Return the (x, y) coordinate for the center point of the cell that contains the specified text.  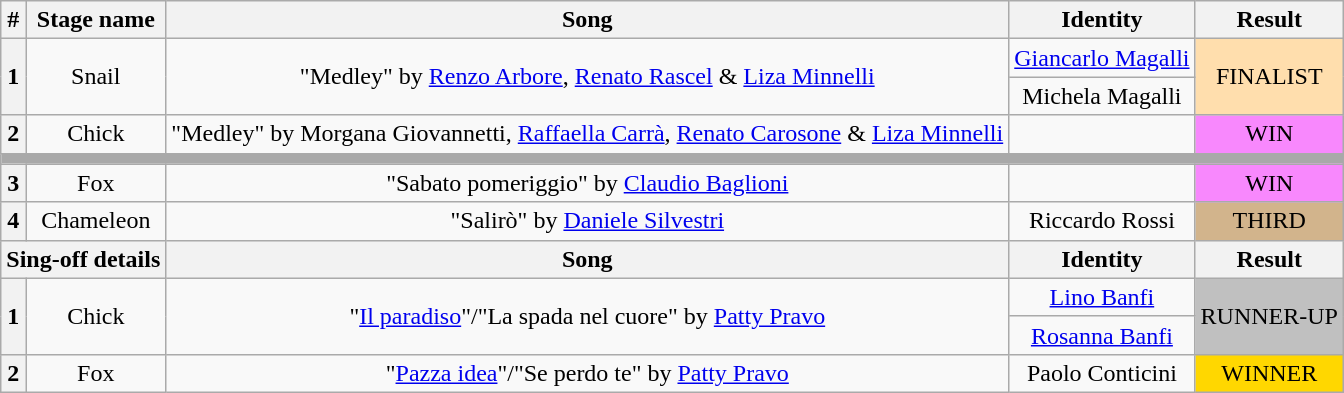
"Pazza idea"/"Se perdo te" by Patty Pravo (588, 373)
Snail (96, 77)
Sing-off details (84, 259)
# (14, 20)
"Medley" by Morgana Giovannetti, Raffaella Carrà, Renato Carosone & Liza Minnelli (588, 134)
Giancarlo Magalli (1102, 58)
"Medley" by Renzo Arbore, Renato Rascel & Liza Minnelli (588, 77)
"Salirò" by Daniele Silvestri (588, 221)
Stage name (96, 20)
RUNNER-UP (1269, 316)
Rosanna Banfi (1102, 335)
WINNER (1269, 373)
FINALIST (1269, 77)
Michela Magalli (1102, 96)
4 (14, 221)
Paolo Conticini (1102, 373)
"Il paradiso"/"La spada nel cuore" by Patty Pravo (588, 316)
Lino Banfi (1102, 297)
Chameleon (96, 221)
Riccardo Rossi (1102, 221)
THIRD (1269, 221)
"Sabato pomeriggio" by Claudio Baglioni (588, 183)
3 (14, 183)
